Return the [x, y] coordinate for the center point of the cell that contains the specified text.  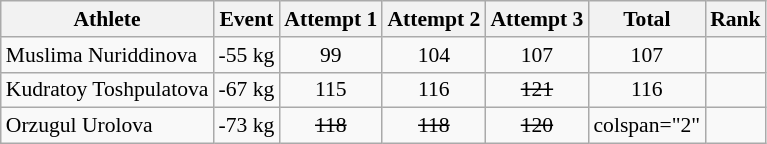
115 [330, 90]
Orzugul Urolova [108, 126]
99 [330, 55]
Rank [736, 19]
Muslima Nuriddinova [108, 55]
Athlete [108, 19]
121 [536, 90]
Attempt 3 [536, 19]
120 [536, 126]
-55 kg [246, 55]
Total [646, 19]
-73 kg [246, 126]
-67 kg [246, 90]
Attempt 2 [434, 19]
104 [434, 55]
Kudratoy Toshpulatova [108, 90]
Attempt 1 [330, 19]
colspan="2" [646, 126]
Event [246, 19]
